Extract the (X, Y) coordinate from the center of the cell holding the provided text.  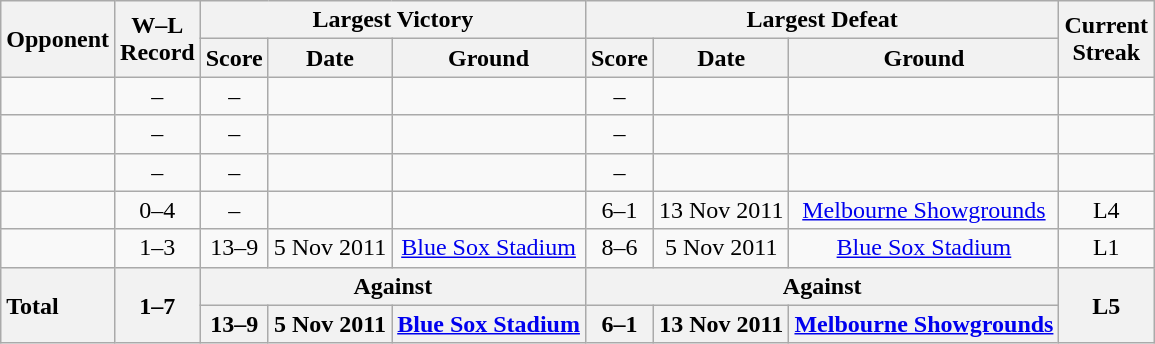
Opponent (58, 39)
L1 (1106, 248)
0–4 (158, 210)
L5 (1106, 305)
1–3 (158, 248)
Largest Defeat (822, 20)
1–7 (158, 305)
Total (58, 305)
CurrentStreak (1106, 39)
8–6 (619, 248)
Largest Victory (392, 20)
W–LRecord (158, 39)
L4 (1106, 210)
